From the cell containing the given text, extract its center point as [x, y] coordinate. 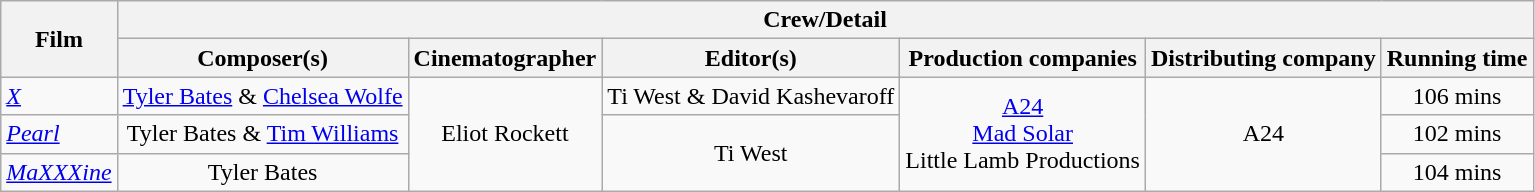
Tyler Bates & Tim Williams [262, 134]
Editor(s) [751, 58]
Running time [1457, 58]
X [59, 96]
A24Mad SolarLittle Lamb Productions [1023, 134]
Production companies [1023, 58]
102 mins [1457, 134]
106 mins [1457, 96]
Crew/Detail [825, 20]
104 mins [1457, 172]
Film [59, 39]
Ti West & David Kashevaroff [751, 96]
Tyler Bates & Chelsea Wolfe [262, 96]
Tyler Bates [262, 172]
A24 [1263, 134]
Distributing company [1263, 58]
Pearl [59, 134]
Composer(s) [262, 58]
Ti West [751, 153]
Cinematographer [505, 58]
Eliot Rockett [505, 134]
MaXXXine [59, 172]
